Provide the [x, y] coordinate of the cell's center where the given text is located.  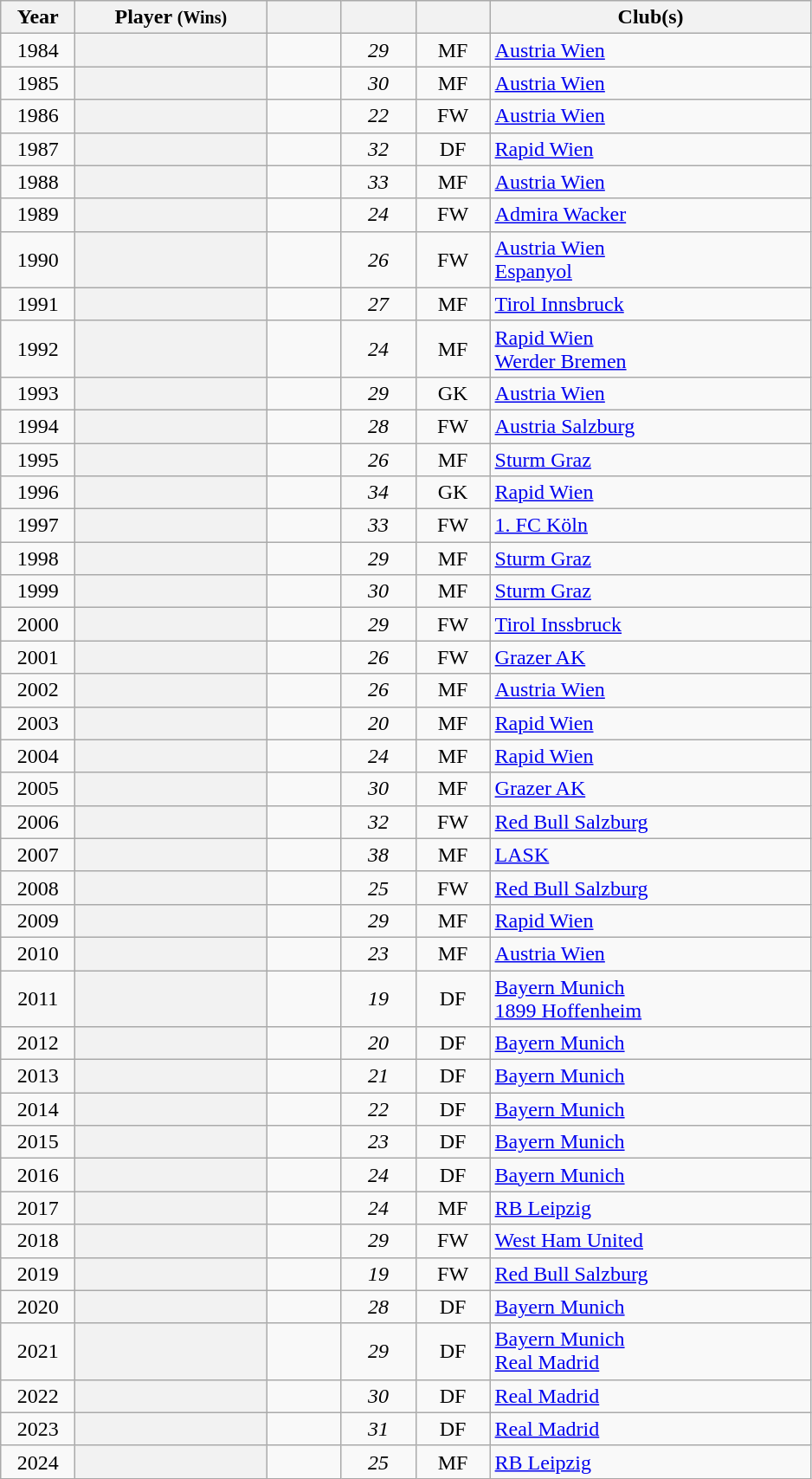
Player (Wins) [171, 17]
38 [378, 855]
Rapid WienWerder Bremen [651, 348]
34 [378, 493]
1988 [38, 182]
Austria Salzburg [651, 426]
1994 [38, 426]
2022 [38, 1396]
Tirol Innsbruck [651, 304]
2019 [38, 1274]
1999 [38, 591]
1995 [38, 460]
Bayern Munich1899 Hoffenheim [651, 998]
Austria WienEspanyol [651, 260]
2011 [38, 998]
2014 [38, 1109]
Year [38, 17]
27 [378, 304]
LASK [651, 855]
1991 [38, 304]
2002 [38, 690]
2020 [38, 1307]
Tirol Inssbruck [651, 624]
2012 [38, 1043]
West Ham United [651, 1241]
2015 [38, 1142]
1987 [38, 149]
Admira Wacker [651, 215]
1984 [38, 50]
2017 [38, 1208]
1996 [38, 493]
2006 [38, 822]
2013 [38, 1076]
Bayern Munich Real Madrid [651, 1351]
31 [378, 1429]
21 [378, 1076]
2004 [38, 756]
1993 [38, 393]
2008 [38, 888]
2010 [38, 953]
1985 [38, 83]
1989 [38, 215]
2007 [38, 855]
2005 [38, 789]
2018 [38, 1241]
2000 [38, 624]
2009 [38, 920]
Club(s) [651, 17]
2003 [38, 723]
1998 [38, 559]
1. FC Köln [651, 526]
2024 [38, 1462]
2001 [38, 657]
2023 [38, 1429]
1990 [38, 260]
2021 [38, 1351]
2016 [38, 1175]
1997 [38, 526]
1986 [38, 116]
1992 [38, 348]
